Provide the [x, y] coordinate of the cell's center where the given text is located.  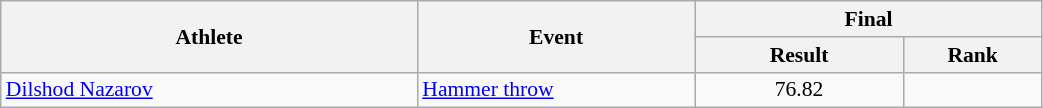
Rank [972, 55]
Hammer throw [556, 90]
Dilshod Nazarov [210, 90]
Result [799, 55]
Event [556, 36]
Athlete [210, 36]
76.82 [799, 90]
Final [868, 19]
